Scan for the cell matching the given text and deliver its (x, y) coordinate at center. 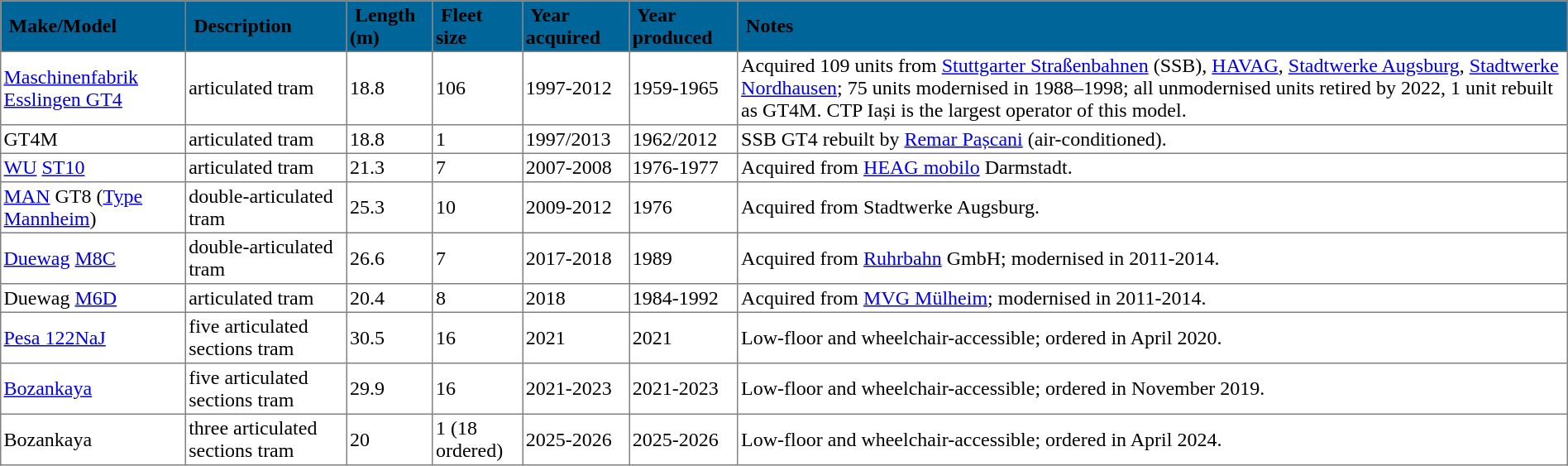
MAN GT8 (Type Mannheim) (93, 208)
1976 (683, 208)
Description (266, 26)
Low-floor and wheelchair-accessible; ordered in November 2019. (1153, 389)
WU ST10 (93, 167)
Acquired from Ruhrbahn GmbH; modernised in 2011-2014. (1153, 258)
Year acquired (576, 26)
106 (478, 88)
1 (18 ordered) (478, 440)
2007-2008 (576, 167)
1959-1965 (683, 88)
Low-floor and wheelchair-accessible; ordered in April 2020. (1153, 338)
Low-floor and wheelchair-accessible; ordered in April 2024. (1153, 440)
8 (478, 298)
Pesa 122NaJ (93, 338)
Duewag M8C (93, 258)
Acquired from Stadtwerke Augsburg. (1153, 208)
Make/Model (93, 26)
1997/2013 (576, 139)
GT4M (93, 139)
1997-2012 (576, 88)
20.4 (390, 298)
20 (390, 440)
three articulated sections tram (266, 440)
1976-1977 (683, 167)
10 (478, 208)
2018 (576, 298)
Acquired from HEAG mobilo Darmstadt. (1153, 167)
SSB GT4 rebuilt by Remar Pașcani (air-conditioned). (1153, 139)
2017-2018 (576, 258)
Notes (1153, 26)
25.3 (390, 208)
26.6 (390, 258)
30.5 (390, 338)
21.3 (390, 167)
Fleet size (478, 26)
Length (m) (390, 26)
1962/2012 (683, 139)
29.9 (390, 389)
Maschinenfabrik Esslingen GT4 (93, 88)
1984-1992 (683, 298)
Duewag M6D (93, 298)
1 (478, 139)
1989 (683, 258)
Year produced (683, 26)
Acquired from MVG Mülheim; modernised in 2011-2014. (1153, 298)
2009-2012 (576, 208)
